From the cell containing the given text, extract its center point as (x, y) coordinate. 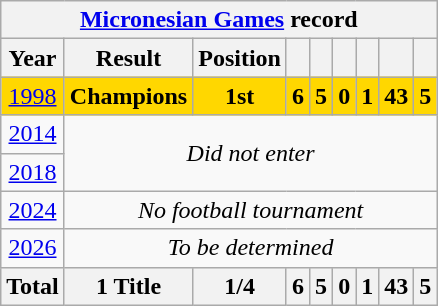
1/4 (240, 286)
To be determined (250, 248)
Total (33, 286)
1st (240, 96)
2018 (33, 172)
Position (240, 58)
1998 (33, 96)
Champions (128, 96)
1 Title (128, 286)
No football tournament (250, 210)
Result (128, 58)
Did not enter (250, 153)
2014 (33, 134)
Micronesian Games record (219, 20)
2026 (33, 248)
2024 (33, 210)
Year (33, 58)
